For the text-containing cell, return its midpoint in [X, Y] coordinate format. 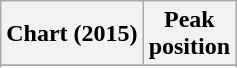
Chart (2015) [72, 34]
Peakposition [189, 34]
